Provide the [x, y] coordinate of the cell's center where the given text is located.  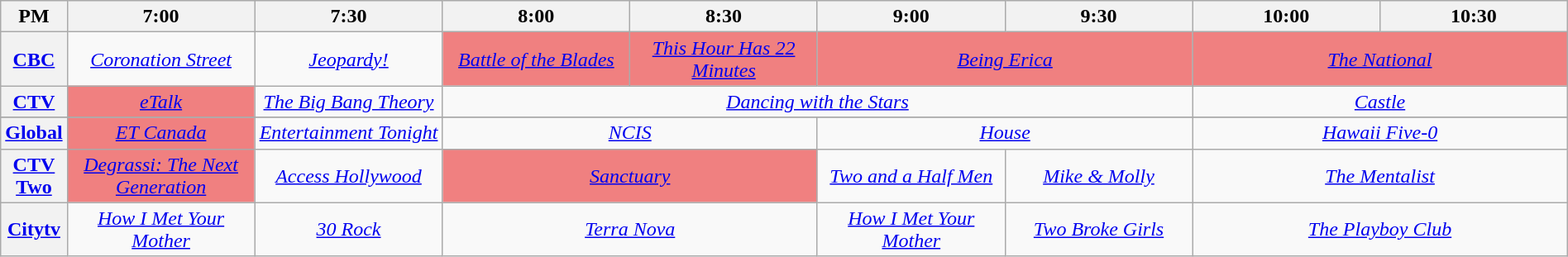
Jeopardy! [349, 59]
Degrassi: The Next Generation [160, 175]
Battle of the Blades [536, 59]
Dancing with the Stars [817, 102]
Sanctuary [630, 175]
PM [34, 17]
eTalk [160, 102]
The National [1379, 59]
9:30 [1098, 17]
8:00 [536, 17]
CTV [34, 102]
10:30 [1474, 17]
Two and a Half Men [911, 175]
Castle [1379, 102]
Terra Nova [630, 230]
The Playboy Club [1379, 230]
Entertainment Tonight [349, 133]
This Hour Has 22 Minutes [724, 59]
9:00 [911, 17]
Mike & Molly [1098, 175]
The Big Bang Theory [349, 102]
Coronation Street [160, 59]
CTV Two [34, 175]
NCIS [630, 133]
House [1004, 133]
Being Erica [1004, 59]
CBC [34, 59]
30 Rock [349, 230]
Hawaii Five-0 [1379, 133]
Access Hollywood [349, 175]
Global [34, 133]
Citytv [34, 230]
7:30 [349, 17]
Two Broke Girls [1098, 230]
ET Canada [160, 133]
10:00 [1287, 17]
8:30 [724, 17]
7:00 [160, 17]
The Mentalist [1379, 175]
